Find where the given text appears and provide that cell's center as [x, y] coordinate. 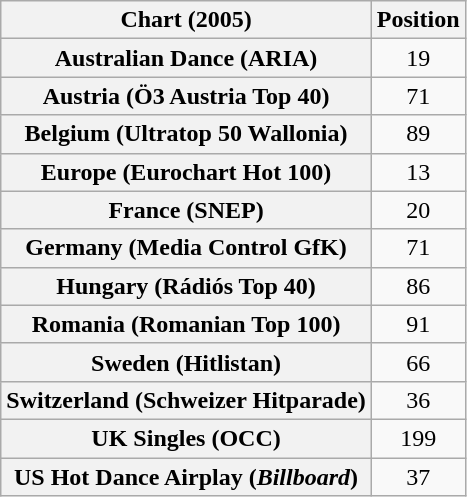
Australian Dance (ARIA) [186, 58]
Chart (2005) [186, 20]
37 [418, 477]
66 [418, 362]
199 [418, 438]
Position [418, 20]
91 [418, 324]
Romania (Romanian Top 100) [186, 324]
Europe (Eurochart Hot 100) [186, 172]
Germany (Media Control GfK) [186, 248]
36 [418, 400]
19 [418, 58]
86 [418, 286]
UK Singles (OCC) [186, 438]
Sweden (Hitlistan) [186, 362]
13 [418, 172]
US Hot Dance Airplay (Billboard) [186, 477]
Belgium (Ultratop 50 Wallonia) [186, 134]
20 [418, 210]
Switzerland (Schweizer Hitparade) [186, 400]
Hungary (Rádiós Top 40) [186, 286]
Austria (Ö3 Austria Top 40) [186, 96]
89 [418, 134]
France (SNEP) [186, 210]
